Capture the cell that displays the provided text and extract its (x, y) central coordinate. 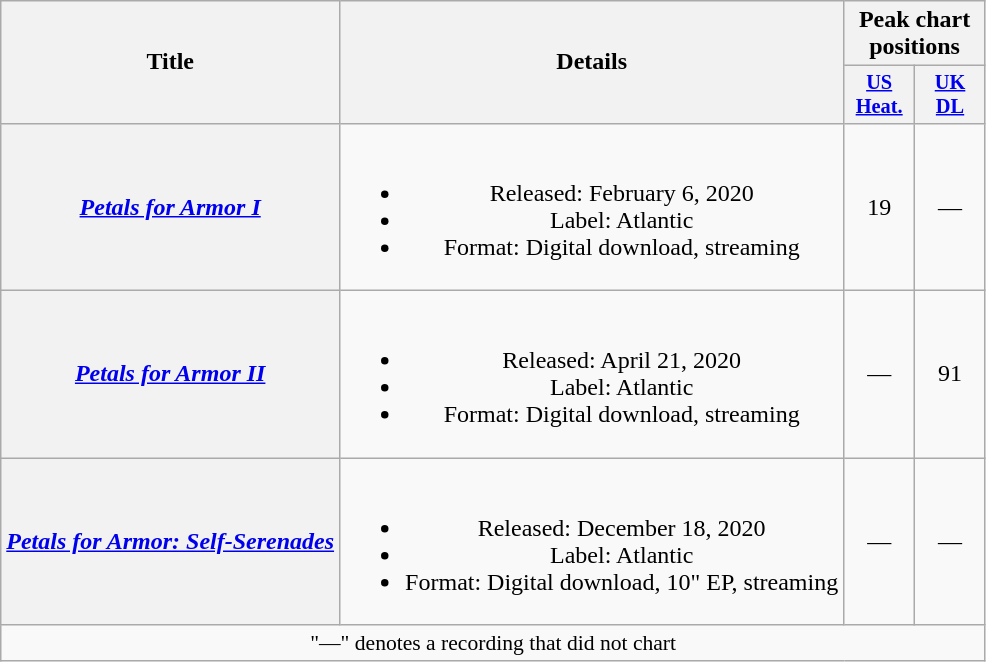
UKDL (950, 95)
Released: February 6, 2020Label: AtlanticFormat: Digital download, streaming (592, 206)
"—" denotes a recording that did not chart (494, 643)
Petals for Armor II (170, 374)
USHeat. (880, 95)
Petals for Armor I (170, 206)
Peak chart positions (915, 34)
Released: April 21, 2020Label: AtlanticFormat: Digital download, streaming (592, 374)
91 (950, 374)
Petals for Armor: Self-Serenades (170, 542)
Details (592, 62)
19 (880, 206)
Released: December 18, 2020Label: AtlanticFormat: Digital download, 10" EP, streaming (592, 542)
Title (170, 62)
